Detect which cell encompasses the target text, then output its [X, Y] center coordinate. 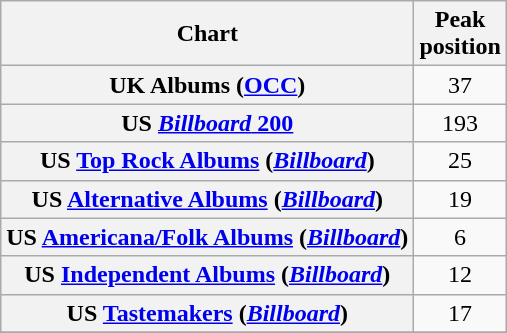
193 [460, 123]
37 [460, 85]
US Independent Albums (Billboard) [208, 275]
Chart [208, 34]
12 [460, 275]
6 [460, 237]
19 [460, 199]
US Billboard 200 [208, 123]
17 [460, 313]
25 [460, 161]
US Top Rock Albums (Billboard) [208, 161]
Peakposition [460, 34]
US Alternative Albums (Billboard) [208, 199]
UK Albums (OCC) [208, 85]
US Tastemakers (Billboard) [208, 313]
US Americana/Folk Albums (Billboard) [208, 237]
